Capture the cell that displays the provided text and extract its (x, y) central coordinate. 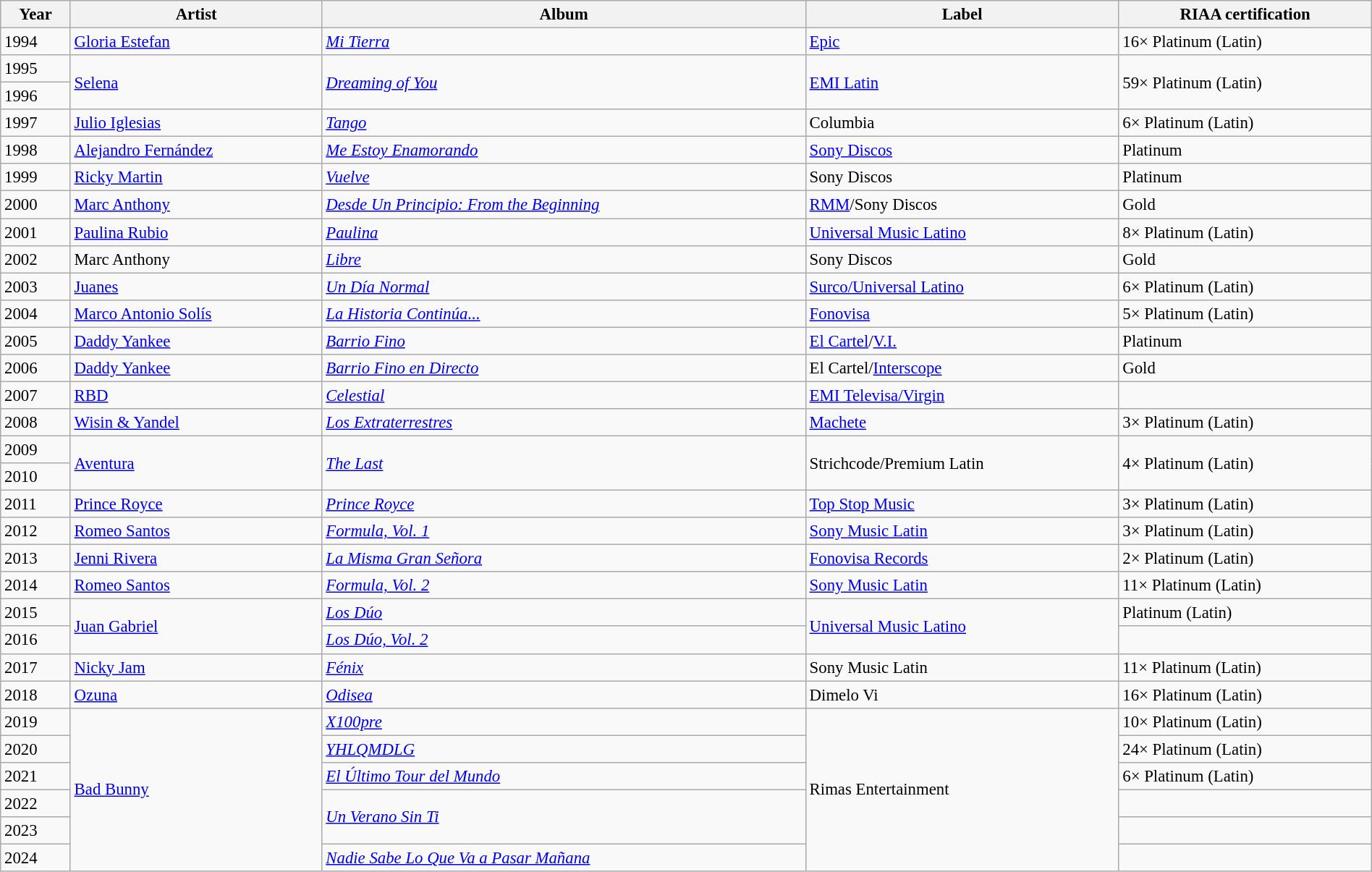
Rimas Entertainment (962, 790)
1997 (36, 123)
2001 (36, 232)
2009 (36, 449)
Fonovisa Records (962, 559)
Bad Bunny (196, 790)
24× Platinum (Latin) (1245, 749)
4× Platinum (Latin) (1245, 463)
2008 (36, 423)
Paulina (564, 232)
Dimelo Vi (962, 695)
2018 (36, 695)
Surco/Universal Latino (962, 287)
Barrio Fino (564, 341)
Nicky Jam (196, 667)
Ricky Martin (196, 177)
2005 (36, 341)
Wisin & Yandel (196, 423)
The Last (564, 463)
RBD (196, 395)
Epic (962, 42)
2021 (36, 776)
Year (36, 14)
Celestial (564, 395)
Un Verano Sin Ti (564, 816)
El Cartel/Interscope (962, 368)
Marco Antonio Solís (196, 313)
2004 (36, 313)
2010 (36, 477)
Los Dúo, Vol. 2 (564, 640)
Los Extraterrestres (564, 423)
Fénix (564, 667)
1995 (36, 69)
Un Día Normal (564, 287)
Label (962, 14)
Nadie Sabe Lo Que Va a Pasar Mañana (564, 858)
Formula, Vol. 1 (564, 531)
Columbia (962, 123)
2024 (36, 858)
Platinum (Latin) (1245, 613)
Julio Iglesias (196, 123)
Strichcode/Premium Latin (962, 463)
EMI Televisa/Virgin (962, 395)
X100pre (564, 721)
2002 (36, 259)
Dreaming of You (564, 82)
Desde Un Principio: From the Beginning (564, 205)
Aventura (196, 463)
El Último Tour del Mundo (564, 776)
Gloria Estefan (196, 42)
Vuelve (564, 177)
Fonovisa (962, 313)
2007 (36, 395)
2011 (36, 504)
2003 (36, 287)
5× Platinum (Latin) (1245, 313)
Odisea (564, 695)
RIAA certification (1245, 14)
Los Dúo (564, 613)
Selena (196, 82)
2000 (36, 205)
8× Platinum (Latin) (1245, 232)
2017 (36, 667)
2016 (36, 640)
YHLQMDLG (564, 749)
EMI Latin (962, 82)
2023 (36, 831)
Ozuna (196, 695)
2019 (36, 721)
1994 (36, 42)
RMM/Sony Discos (962, 205)
2015 (36, 613)
2013 (36, 559)
2014 (36, 585)
1999 (36, 177)
Alejandro Fernández (196, 151)
Formula, Vol. 2 (564, 585)
10× Platinum (Latin) (1245, 721)
Paulina Rubio (196, 232)
El Cartel/V.I. (962, 341)
Juanes (196, 287)
2× Platinum (Latin) (1245, 559)
Libre (564, 259)
Barrio Fino en Directo (564, 368)
59× Platinum (Latin) (1245, 82)
Top Stop Music (962, 504)
La Historia Continúa... (564, 313)
La Misma Gran Señora (564, 559)
Mi Tierra (564, 42)
2020 (36, 749)
Juan Gabriel (196, 627)
1998 (36, 151)
1996 (36, 96)
Album (564, 14)
2012 (36, 531)
Me Estoy Enamorando (564, 151)
Artist (196, 14)
2006 (36, 368)
Tango (564, 123)
Machete (962, 423)
Jenni Rivera (196, 559)
2022 (36, 803)
